From the cell containing the given text, extract its center point as [x, y] coordinate. 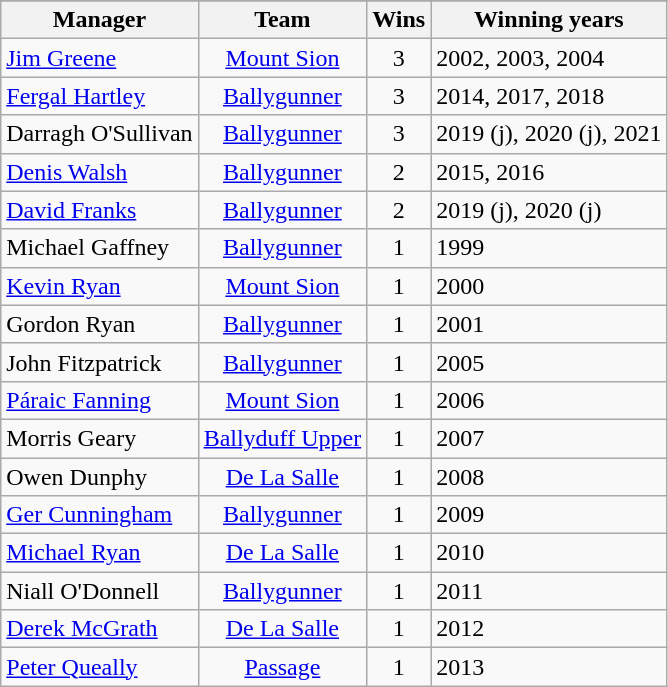
2000 [549, 286]
Michael Ryan [100, 553]
2012 [549, 629]
2002, 2003, 2004 [549, 58]
Darragh O'Sullivan [100, 134]
Morris Geary [100, 438]
David Franks [100, 210]
Jim Greene [100, 58]
2005 [549, 362]
Wins [399, 20]
Michael Gaffney [100, 248]
Fergal Hartley [100, 96]
Páraic Fanning [100, 400]
Ger Cunningham [100, 515]
Derek McGrath [100, 629]
Gordon Ryan [100, 324]
Team [282, 20]
2019 (j), 2020 (j), 2021 [549, 134]
1999 [549, 248]
2007 [549, 438]
2014, 2017, 2018 [549, 96]
2008 [549, 477]
2009 [549, 515]
2011 [549, 591]
Passage [282, 667]
Kevin Ryan [100, 286]
2006 [549, 400]
Winning years [549, 20]
2013 [549, 667]
Ballyduff Upper [282, 438]
Denis Walsh [100, 172]
2001 [549, 324]
2015, 2016 [549, 172]
Manager [100, 20]
Owen Dunphy [100, 477]
Niall O'Donnell [100, 591]
2010 [549, 553]
2019 (j), 2020 (j) [549, 210]
John Fitzpatrick [100, 362]
Peter Queally [100, 667]
